Provide the [X, Y] coordinate of the cell's center where the given text is located.  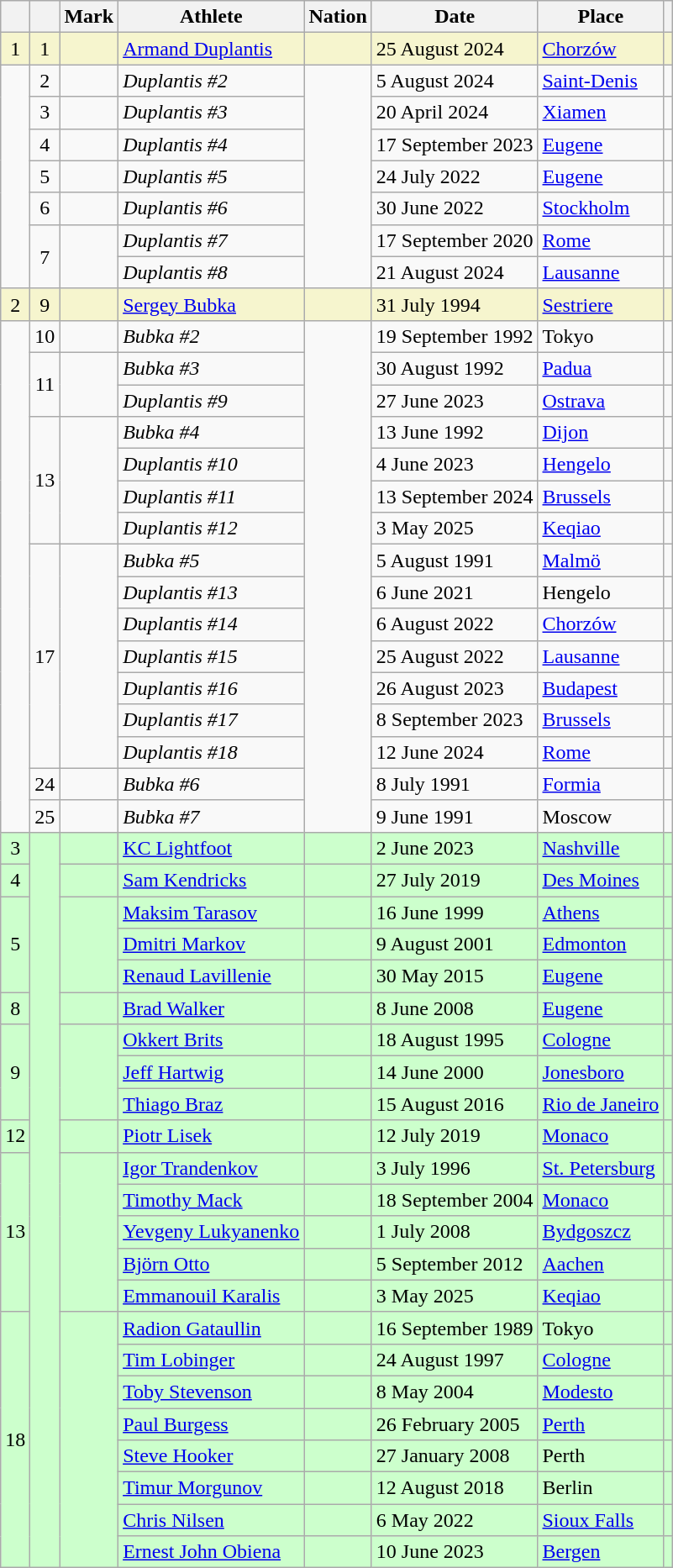
Sestriere [601, 304]
13 September 2024 [455, 497]
10 [45, 336]
Duplantis #17 [212, 720]
Piotr Lisek [212, 1136]
Emmanouil Karalis [212, 1296]
Duplantis #8 [212, 272]
Toby Stevenson [212, 1392]
Nation [338, 17]
Formia [601, 784]
25 August 2022 [455, 656]
Duplantis #16 [212, 688]
Edmonton [601, 944]
31 July 1994 [455, 304]
Ernest John Obiena [212, 1552]
Paul Burgess [212, 1424]
Dijon [601, 433]
24 July 2022 [455, 176]
8 July 1991 [455, 784]
17 September 2020 [455, 240]
Duplantis #5 [212, 176]
30 August 1992 [455, 368]
18 [15, 1439]
12 August 2018 [455, 1488]
Duplantis #14 [212, 624]
Brad Walker [212, 1008]
8 September 2023 [455, 720]
Duplantis #2 [212, 81]
Nashville [601, 848]
Athens [601, 912]
9 August 2001 [455, 944]
13 June 1992 [455, 433]
12 July 2019 [455, 1136]
Timur Morgunov [212, 1488]
12 June 2024 [455, 752]
Duplantis #3 [212, 113]
Bubka #6 [212, 784]
15 August 2016 [455, 1104]
5 August 2024 [455, 81]
Saint-Denis [601, 81]
KC Lightfoot [212, 848]
18 September 2004 [455, 1200]
17 September 2023 [455, 145]
2 June 2023 [455, 848]
6 June 2021 [455, 592]
Björn Otto [212, 1264]
25 August 2024 [455, 49]
5 August 1991 [455, 560]
9 June 1991 [455, 816]
5 September 2012 [455, 1264]
Athlete [212, 17]
4 June 2023 [455, 465]
Duplantis #7 [212, 240]
Yevgeny Lukyanenko [212, 1232]
Des Moines [601, 880]
Padua [601, 368]
Place [601, 17]
6 May 2022 [455, 1520]
Moscow [601, 816]
Duplantis #13 [212, 592]
30 June 2022 [455, 208]
Duplantis #10 [212, 465]
Okkert Brits [212, 1040]
21 August 2024 [455, 272]
27 June 2023 [455, 401]
Ostrava [601, 401]
27 January 2008 [455, 1456]
Renaud Lavillenie [212, 976]
Bubka #4 [212, 433]
Duplantis #18 [212, 752]
24 August 1997 [455, 1360]
Thiago Braz [212, 1104]
Jonesboro [601, 1072]
Modesto [601, 1392]
10 June 2023 [455, 1552]
25 [45, 816]
Jeff Hartwig [212, 1072]
Xiamen [601, 113]
Sergey Bubka [212, 304]
Duplantis #9 [212, 401]
Maksim Tarasov [212, 912]
Sam Kendricks [212, 880]
16 September 1989 [455, 1328]
Bergen [601, 1552]
Bydgoszcz [601, 1232]
24 [45, 784]
Mark [89, 17]
Igor Trandenkov [212, 1168]
26 February 2005 [455, 1424]
8 [15, 1008]
Chris Nilsen [212, 1520]
27 July 2019 [455, 880]
Steve Hooker [212, 1456]
Malmö [601, 560]
16 June 1999 [455, 912]
Duplantis #15 [212, 656]
18 August 1995 [455, 1040]
17 [45, 656]
Stockholm [601, 208]
Bubka #3 [212, 368]
7 [45, 256]
Timothy Mack [212, 1200]
30 May 2015 [455, 976]
Date [455, 17]
Berlin [601, 1488]
Bubka #7 [212, 816]
Tim Lobinger [212, 1360]
Budapest [601, 688]
12 [15, 1136]
Sioux Falls [601, 1520]
6 August 2022 [455, 624]
Bubka #5 [212, 560]
Aachen [601, 1264]
Duplantis #12 [212, 529]
11 [45, 384]
St. Petersburg [601, 1168]
14 June 2000 [455, 1072]
Armand Duplantis [212, 49]
8 May 2004 [455, 1392]
1 July 2008 [455, 1232]
Bubka #2 [212, 336]
3 July 1996 [455, 1168]
Radion Gataullin [212, 1328]
20 April 2024 [455, 113]
Duplantis #11 [212, 497]
19 September 1992 [455, 336]
Duplantis #4 [212, 145]
6 [45, 208]
26 August 2023 [455, 688]
8 June 2008 [455, 1008]
Dmitri Markov [212, 944]
Rio de Janeiro [601, 1104]
Duplantis #6 [212, 208]
